Return (x, y) of the center of cell containing provided text 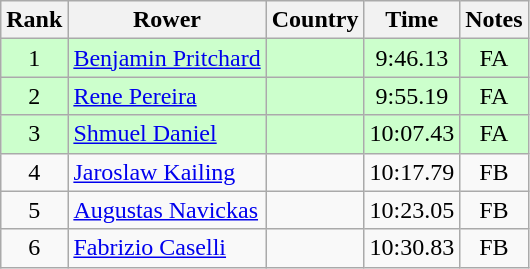
10:23.05 (412, 210)
Rank (34, 20)
Notes (494, 20)
10:17.79 (412, 172)
Benjamin Pritchard (167, 58)
9:46.13 (412, 58)
3 (34, 134)
6 (34, 248)
Fabrizio Caselli (167, 248)
Country (315, 20)
Time (412, 20)
9:55.19 (412, 96)
1 (34, 58)
Rower (167, 20)
10:30.83 (412, 248)
5 (34, 210)
4 (34, 172)
Shmuel Daniel (167, 134)
Jaroslaw Kailing (167, 172)
Rene Pereira (167, 96)
Augustas Navickas (167, 210)
2 (34, 96)
10:07.43 (412, 134)
